From the cell containing the given text, extract its center point as (X, Y) coordinate. 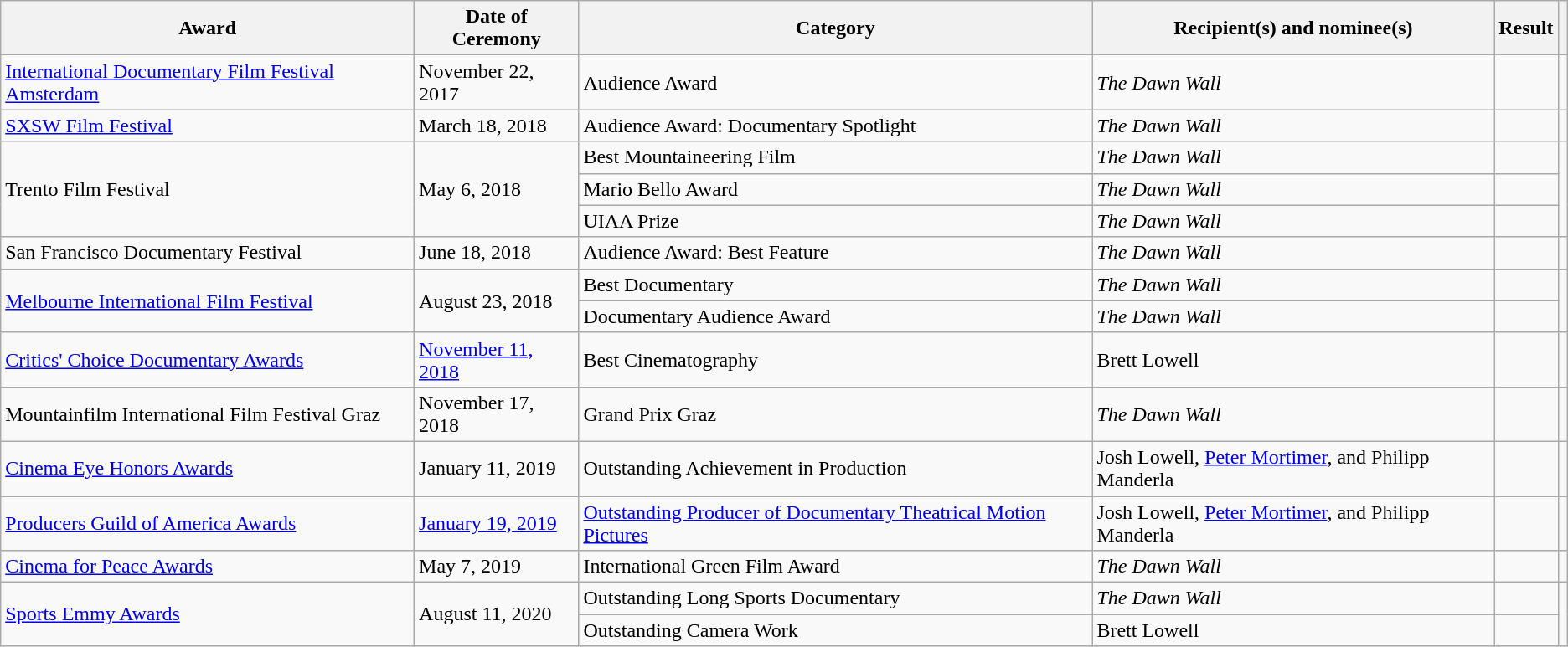
Producers Guild of America Awards (208, 522)
Outstanding Achievement in Production (836, 469)
Audience Award: Best Feature (836, 253)
UIAA Prize (836, 221)
Category (836, 28)
Cinema for Peace Awards (208, 567)
Award (208, 28)
Critics' Choice Documentary Awards (208, 360)
Best Cinematography (836, 360)
November 11, 2018 (497, 360)
August 23, 2018 (497, 300)
SXSW Film Festival (208, 126)
Sports Emmy Awards (208, 614)
International Documentary Film Festival Amsterdam (208, 82)
January 19, 2019 (497, 522)
Trento Film Festival (208, 189)
Audience Award (836, 82)
January 11, 2019 (497, 469)
San Francisco Documentary Festival (208, 253)
Documentary Audience Award (836, 316)
Outstanding Producer of Documentary Theatrical Motion Pictures (836, 522)
Mountainfilm International Film Festival Graz (208, 413)
May 6, 2018 (497, 189)
Audience Award: Documentary Spotlight (836, 126)
Grand Prix Graz (836, 413)
Result (1526, 28)
International Green Film Award (836, 567)
Outstanding Long Sports Documentary (836, 598)
Melbourne International Film Festival (208, 300)
November 22, 2017 (497, 82)
Date of Ceremony (497, 28)
Mario Bello Award (836, 189)
Best Documentary (836, 285)
May 7, 2019 (497, 567)
November 17, 2018 (497, 413)
Recipient(s) and nominee(s) (1293, 28)
Best Mountaineering Film (836, 157)
Outstanding Camera Work (836, 630)
August 11, 2020 (497, 614)
March 18, 2018 (497, 126)
June 18, 2018 (497, 253)
Cinema Eye Honors Awards (208, 469)
